Pinpoint the cell where the given text exists, returning its (x, y) midpoint coordinate. 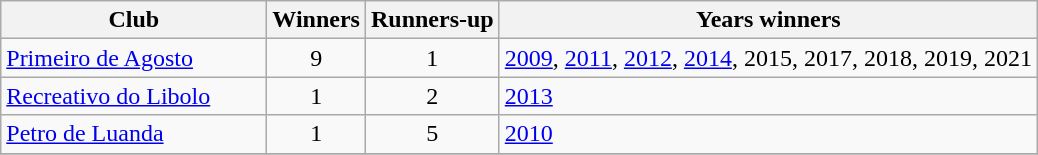
2 (432, 96)
2010 (768, 134)
5 (432, 134)
Winners (316, 20)
Club (134, 20)
Recreativo do Libolo (134, 96)
9 (316, 58)
Primeiro de Agosto (134, 58)
2013 (768, 96)
Runners-up (432, 20)
Petro de Luanda (134, 134)
2009, 2011, 2012, 2014, 2015, 2017, 2018, 2019, 2021 (768, 58)
Years winners (768, 20)
